Output the [X, Y] coordinate of the center of the cell containing the given text.  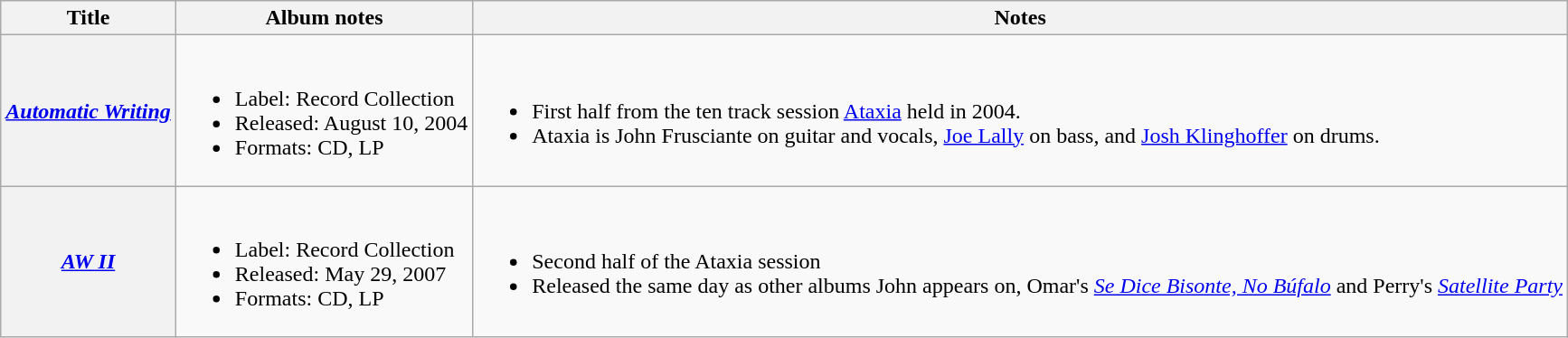
Title [89, 18]
Notes [1020, 18]
Second half of the Ataxia sessionReleased the same day as other albums John appears on, Omar's Se Dice Bisonte, No Búfalo and Perry's Satellite Party [1020, 262]
AW II [89, 262]
Album notes [324, 18]
Label: Record CollectionReleased: August 10, 2004Formats: CD, LP [324, 110]
Label: Record CollectionReleased: May 29, 2007Formats: CD, LP [324, 262]
Automatic Writing [89, 110]
